From the cell containing the given text, extract its center point as [X, Y] coordinate. 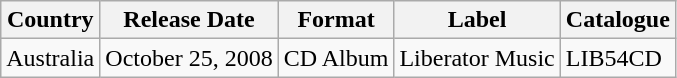
Format [336, 20]
Australia [50, 58]
Label [477, 20]
Release Date [189, 20]
October 25, 2008 [189, 58]
Country [50, 20]
Catalogue [618, 20]
Liberator Music [477, 58]
CD Album [336, 58]
LIB54CD [618, 58]
